Return (x, y) of the center of cell containing provided text 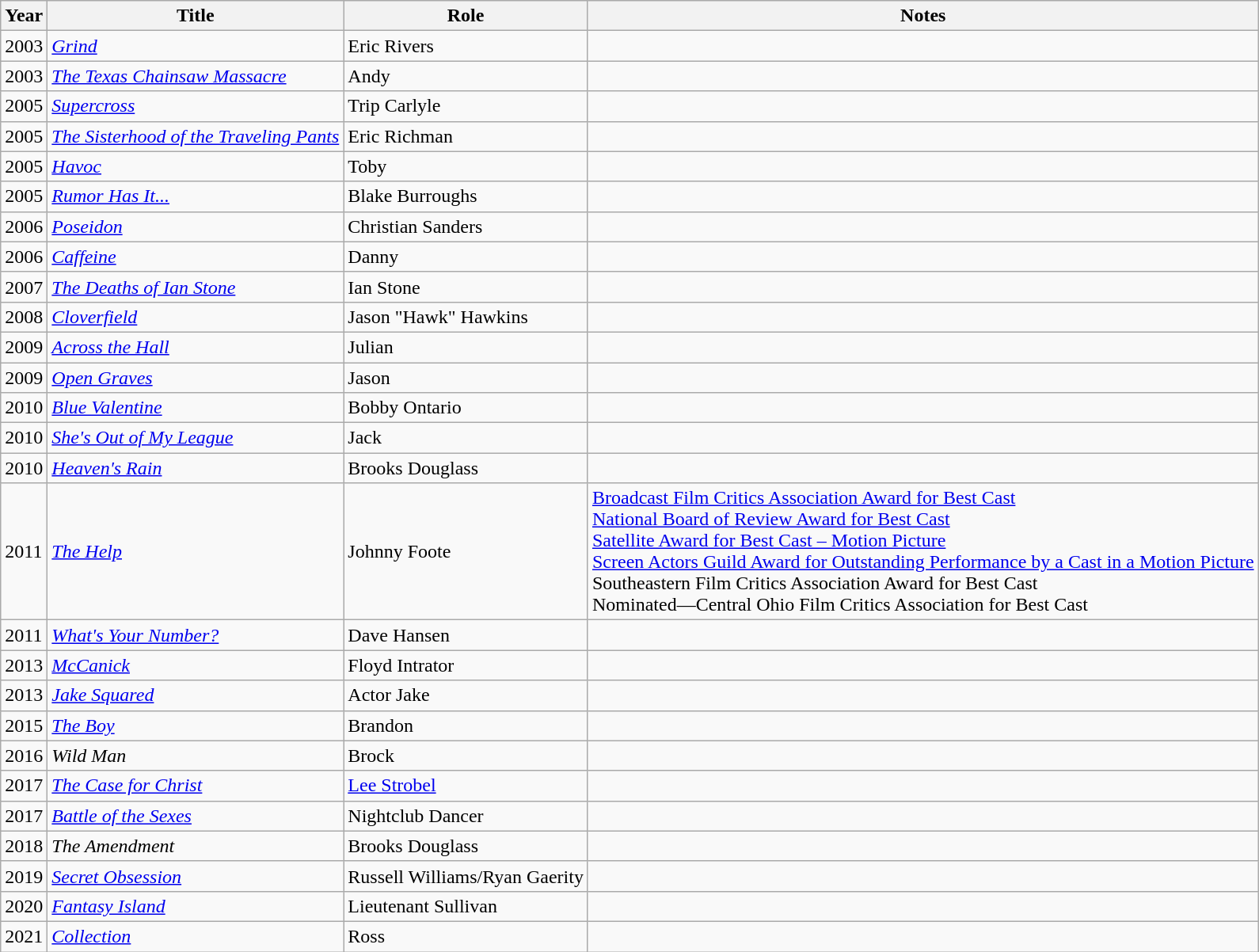
2019 (24, 876)
Russell Williams/Ryan Gaerity (466, 876)
Grind (196, 46)
The Sisterhood of the Traveling Pants (196, 136)
The Amendment (196, 846)
What's Your Number? (196, 635)
Ross (466, 936)
Secret Obsession (196, 876)
Notes (923, 16)
Wild Man (196, 756)
Role (466, 16)
Lee Strobel (466, 786)
Actor Jake (466, 695)
The Help (196, 551)
Jason (466, 378)
Jason "Hawk" Hawkins (466, 317)
Brock (466, 756)
2015 (24, 725)
Lieutenant Sullivan (466, 906)
2018 (24, 846)
Blake Burroughs (466, 196)
2008 (24, 317)
Title (196, 16)
Blue Valentine (196, 408)
Cloverfield (196, 317)
McCanick (196, 665)
Fantasy Island (196, 906)
Heaven's Rain (196, 468)
Battle of the Sexes (196, 816)
Nightclub Dancer (466, 816)
Supercross (196, 106)
2021 (24, 936)
Julian (466, 347)
Dave Hansen (466, 635)
Eric Richman (466, 136)
Brandon (466, 725)
Rumor Has It... (196, 196)
Caffeine (196, 257)
Bobby Ontario (466, 408)
2020 (24, 906)
The Deaths of Ian Stone (196, 287)
Trip Carlyle (466, 106)
Eric Rivers (466, 46)
Jack (466, 438)
Year (24, 16)
Toby (466, 166)
Havoc (196, 166)
2016 (24, 756)
Poseidon (196, 227)
Johnny Foote (466, 551)
Danny (466, 257)
Christian Sanders (466, 227)
She's Out of My League (196, 438)
The Texas Chainsaw Massacre (196, 76)
Jake Squared (196, 695)
2007 (24, 287)
Floyd Intrator (466, 665)
The Case for Christ (196, 786)
Open Graves (196, 378)
Collection (196, 936)
The Boy (196, 725)
Ian Stone (466, 287)
Andy (466, 76)
Across the Hall (196, 347)
